Output the [X, Y] coordinate of the center of the cell containing the given text.  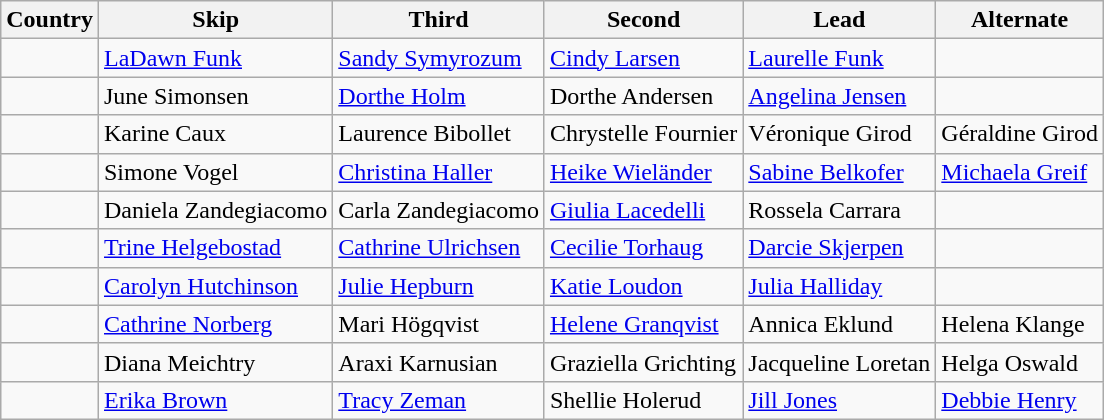
Sabine Belkofer [840, 172]
Third [439, 20]
Annica Eklund [840, 324]
Heike Wieländer [643, 172]
Véronique Girod [840, 134]
Dorthe Andersen [643, 96]
Debbie Henry [1020, 400]
Cindy Larsen [643, 58]
Helene Granqvist [643, 324]
Graziella Grichting [643, 362]
Skip [215, 20]
Sandy Symyrozum [439, 58]
Carolyn Hutchinson [215, 286]
Laurelle Funk [840, 58]
Erika Brown [215, 400]
Simone Vogel [215, 172]
Rossela Carrara [840, 210]
Shellie Holerud [643, 400]
Country [50, 20]
Daniela Zandegiacomo [215, 210]
Julie Hepburn [439, 286]
Karine Caux [215, 134]
Mari Högqvist [439, 324]
Dorthe Holm [439, 96]
Jill Jones [840, 400]
Lead [840, 20]
Araxi Karnusian [439, 362]
Darcie Skjerpen [840, 248]
Cathrine Ulrichsen [439, 248]
Cecilie Torhaug [643, 248]
Katie Loudon [643, 286]
Trine Helgebostad [215, 248]
Carla Zandegiacomo [439, 210]
Angelina Jensen [840, 96]
Géraldine Girod [1020, 134]
Julia Halliday [840, 286]
Cathrine Norberg [215, 324]
Laurence Bibollet [439, 134]
Tracy Zeman [439, 400]
Alternate [1020, 20]
Second [643, 20]
Jacqueline Loretan [840, 362]
Michaela Greif [1020, 172]
June Simonsen [215, 96]
Helga Oswald [1020, 362]
Helena Klange [1020, 324]
Diana Meichtry [215, 362]
LaDawn Funk [215, 58]
Chrystelle Fournier [643, 134]
Giulia Lacedelli [643, 210]
Christina Haller [439, 172]
